Identify which cell holds the provided text, then report its [x, y] central coordinate. 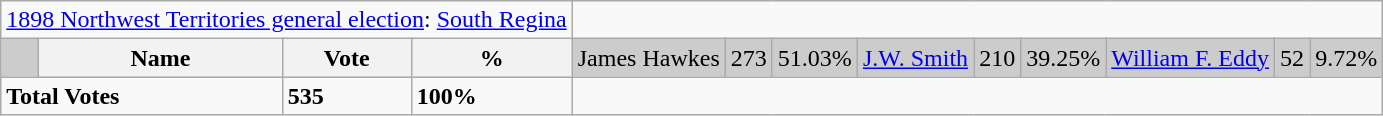
39.25% [1064, 58]
% [492, 58]
J.W. Smith [915, 58]
100% [492, 96]
273 [748, 58]
Total Votes [142, 96]
9.72% [1346, 58]
1898 Northwest Territories general election: South Regina [287, 20]
51.03% [814, 58]
James Hawkes [648, 58]
210 [998, 58]
Name [161, 58]
52 [1292, 58]
William F. Eddy [1190, 58]
535 [346, 96]
Vote [346, 58]
